Output the [X, Y] coordinate of the center of the cell containing the given text.  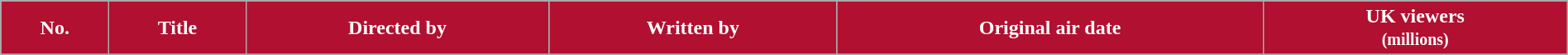
Directed by [397, 28]
UK viewers(millions) [1415, 28]
No. [55, 28]
Title [177, 28]
Written by [693, 28]
Original air date [1050, 28]
